From the cell containing the given text, extract its center point as [X, Y] coordinate. 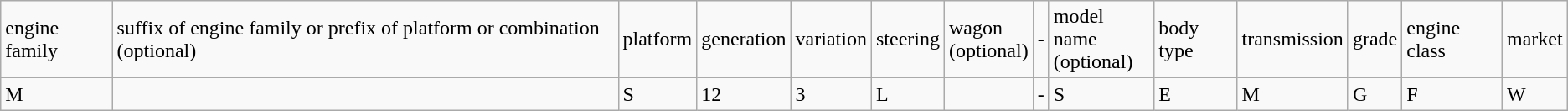
F [1452, 94]
grade [1375, 40]
suffix of engine family or prefix of platform or combination (optional) [365, 40]
market [1534, 40]
wagon(optional) [988, 40]
3 [831, 94]
W [1534, 94]
L [908, 94]
12 [744, 94]
variation [831, 40]
body type [1196, 40]
transmission [1292, 40]
steering [908, 40]
G [1375, 94]
generation [744, 40]
E [1196, 94]
engine class [1452, 40]
engine family [57, 40]
model name(optional) [1101, 40]
platform [658, 40]
